Extract the (x, y) coordinate from the center of the cell holding the provided text.  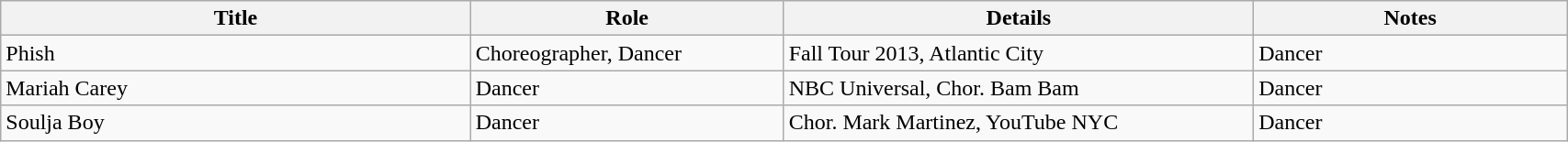
Soulja Boy (235, 123)
Fall Tour 2013, Atlantic City (1018, 53)
Title (235, 18)
Notes (1411, 18)
Details (1018, 18)
NBC Universal, Chor. Bam Bam (1018, 88)
Choreographer, Dancer (626, 53)
Role (626, 18)
Chor. Mark Martinez, YouTube NYC (1018, 123)
Mariah Carey (235, 88)
Phish (235, 53)
